Search for the cell housing the specified text and yield its (x, y) center coordinate. 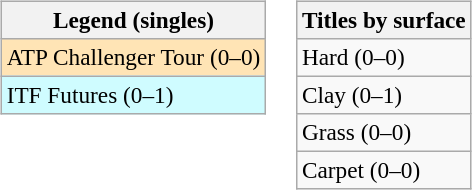
Grass (0–0) (384, 133)
Carpet (0–0) (384, 171)
ITF Futures (0–1) (133, 95)
ATP Challenger Tour (0–0) (133, 57)
Legend (singles) (133, 20)
Hard (0–0) (384, 57)
Titles by surface (384, 20)
Clay (0–1) (384, 95)
